Find where the given text appears and provide that cell's center as (x, y) coordinate. 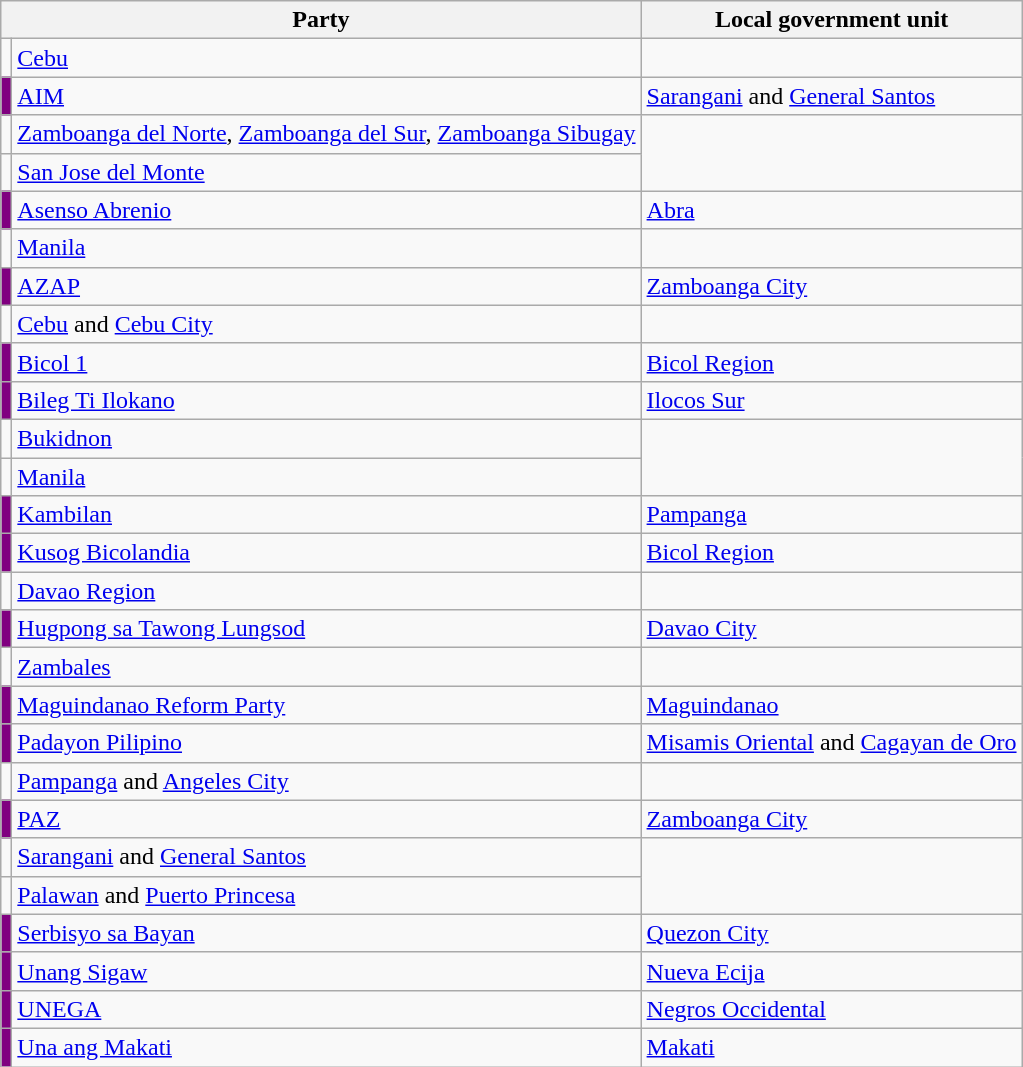
UNEGA (326, 1009)
Davao Region (326, 591)
Nueva Ecija (832, 971)
Maguindanao Reform Party (326, 705)
Zambales (326, 667)
Pampanga and Angeles City (326, 781)
Bileg Ti Ilokano (326, 400)
AZAP (326, 286)
Kusog Bicolandia (326, 553)
Serbisyo sa Bayan (326, 933)
Bukidnon (326, 438)
Maguindanao (832, 705)
Misamis Oriental and Cagayan de Oro (832, 743)
Bicol 1 (326, 362)
Padayon Pilipino (326, 743)
AIM (326, 96)
Pampanga (832, 515)
Local government unit (832, 20)
Una ang Makati (326, 1047)
Asenso Abrenio (326, 210)
Negros Occidental (832, 1009)
San Jose del Monte (326, 172)
PAZ (326, 819)
Hugpong sa Tawong Lungsod (326, 629)
Kambilan (326, 515)
Unang Sigaw (326, 971)
Palawan and Puerto Princesa (326, 895)
Ilocos Sur (832, 400)
Quezon City (832, 933)
Abra (832, 210)
Cebu (326, 58)
Makati (832, 1047)
Davao City (832, 629)
Zamboanga del Norte, Zamboanga del Sur, Zamboanga Sibugay (326, 134)
Party (321, 20)
Cebu and Cebu City (326, 324)
